For the text-containing cell, return its midpoint in (X, Y) coordinate format. 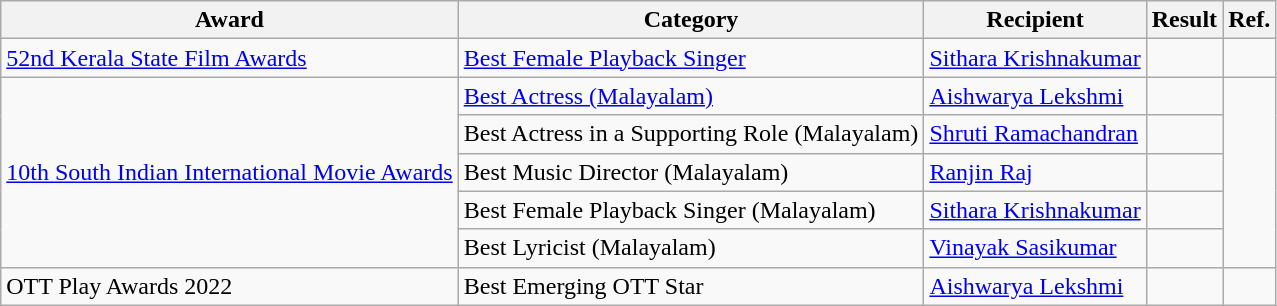
Award (230, 20)
Vinayak Sasikumar (1035, 248)
Ref. (1250, 20)
Result (1184, 20)
Shruti Ramachandran (1035, 134)
Category (691, 20)
Best Female Playback Singer (691, 58)
Best Emerging OTT Star (691, 286)
Best Lyricist (Malayalam) (691, 248)
Best Female Playback Singer (Malayalam) (691, 210)
10th South Indian International Movie Awards (230, 172)
52nd Kerala State Film Awards (230, 58)
Best Actress (Malayalam) (691, 96)
Ranjin Raj (1035, 172)
Best Actress in a Supporting Role (Malayalam) (691, 134)
Best Music Director (Malayalam) (691, 172)
OTT Play Awards 2022 (230, 286)
Recipient (1035, 20)
